Return (X, Y) of the center of cell containing provided text 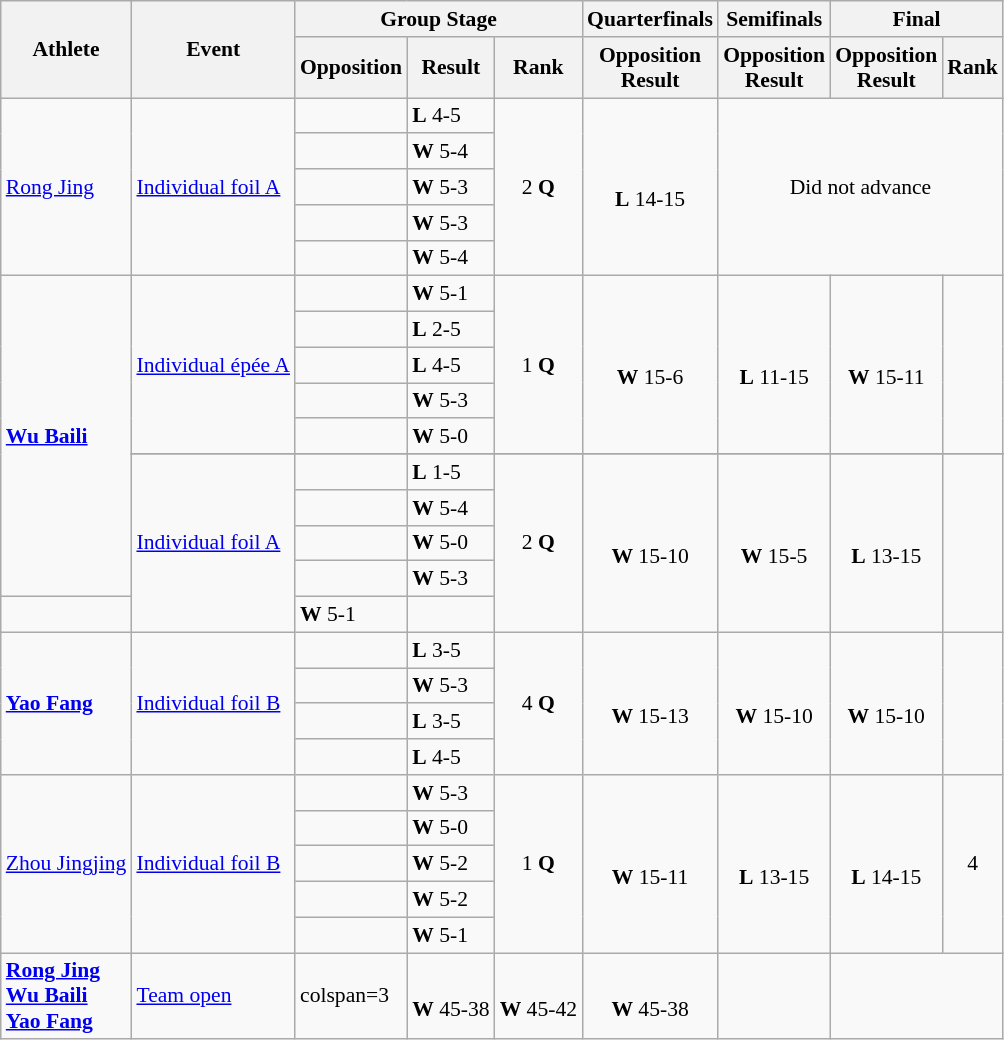
colspan=3 (351, 996)
Opposition (351, 68)
Did not advance (860, 187)
4 (972, 864)
W 45-42 (538, 996)
W 15-5 (774, 543)
W 15-6 (650, 365)
Group Stage (438, 19)
4 Q (538, 703)
Rong Jing (66, 187)
Event (213, 50)
Wu Baili (66, 436)
Athlete (66, 50)
Final (916, 19)
Yao Fang (66, 703)
Zhou Jingjing (66, 864)
Team open (213, 996)
L 2-5 (450, 330)
Quarterfinals (650, 19)
L 11-15 (774, 365)
Semifinals (774, 19)
Result (450, 68)
L 1-5 (450, 472)
Rong JingWu BailiYao Fang (66, 996)
W 15-13 (650, 703)
Individual épée A (213, 365)
